Locate the cell with the specified text and output its (X, Y) center coordinate. 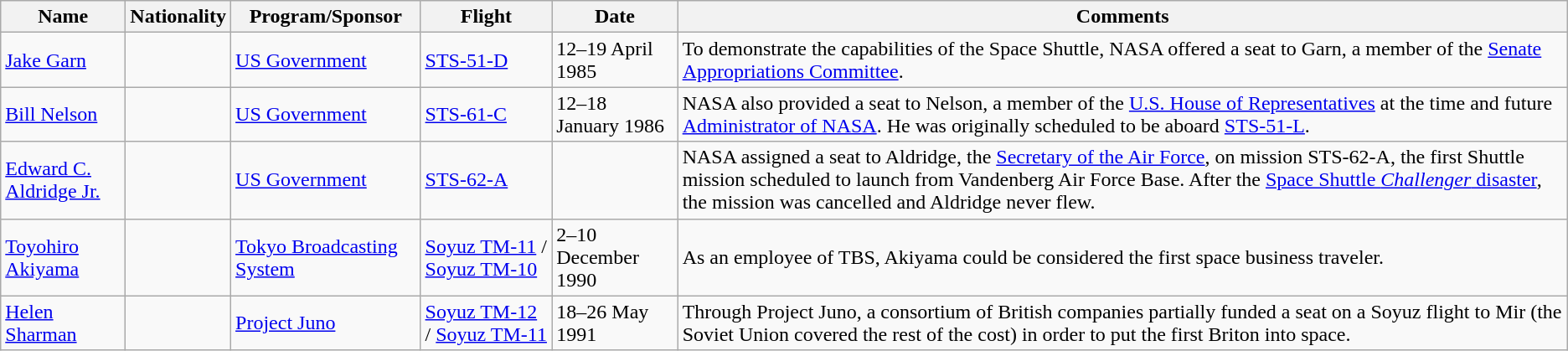
18–26 May 1991 (615, 323)
Program/Sponsor (326, 17)
STS-61-C (486, 114)
Comments (1122, 17)
Name (64, 17)
Flight (486, 17)
Soyuz TM-11 / Soyuz TM-10 (486, 257)
Nationality (178, 17)
Project Juno (326, 323)
STS-51-D (486, 60)
Toyohiro Akiyama (64, 257)
Tokyo Broadcasting System (326, 257)
STS-62-A (486, 180)
12–18 January 1986 (615, 114)
Jake Garn (64, 60)
Edward C. Aldridge Jr. (64, 180)
Helen Sharman (64, 323)
2–10 December 1990 (615, 257)
Date (615, 17)
Soyuz TM-12 / Soyuz TM-11 (486, 323)
12–19 April 1985 (615, 60)
To demonstrate the capabilities of the Space Shuttle, NASA offered a seat to Garn, a member of the Senate Appropriations Committee. (1122, 60)
As an employee of TBS, Akiyama could be considered the first space business traveler. (1122, 257)
Bill Nelson (64, 114)
